Detect which cell encompasses the target text, then output its (X, Y) center coordinate. 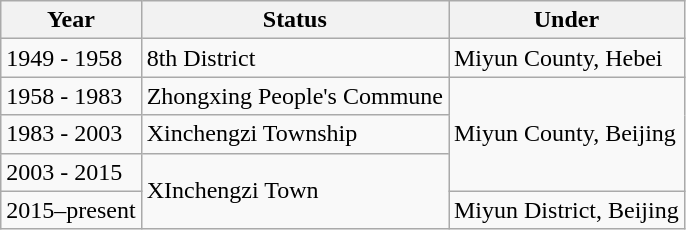
1949 - 1958 (71, 58)
Miyun County, Hebei (566, 58)
Xinchengzi Township (294, 134)
8th District (294, 58)
1958 - 1983 (71, 96)
Under (566, 20)
XInchengzi Town (294, 191)
Year (71, 20)
Miyun County, Beijing (566, 134)
Miyun District, Beijing (566, 210)
1983 - 2003 (71, 134)
2003 - 2015 (71, 172)
Zhongxing People's Commune (294, 96)
2015–present (71, 210)
Status (294, 20)
